From the cell containing the given text, extract its center point as (X, Y) coordinate. 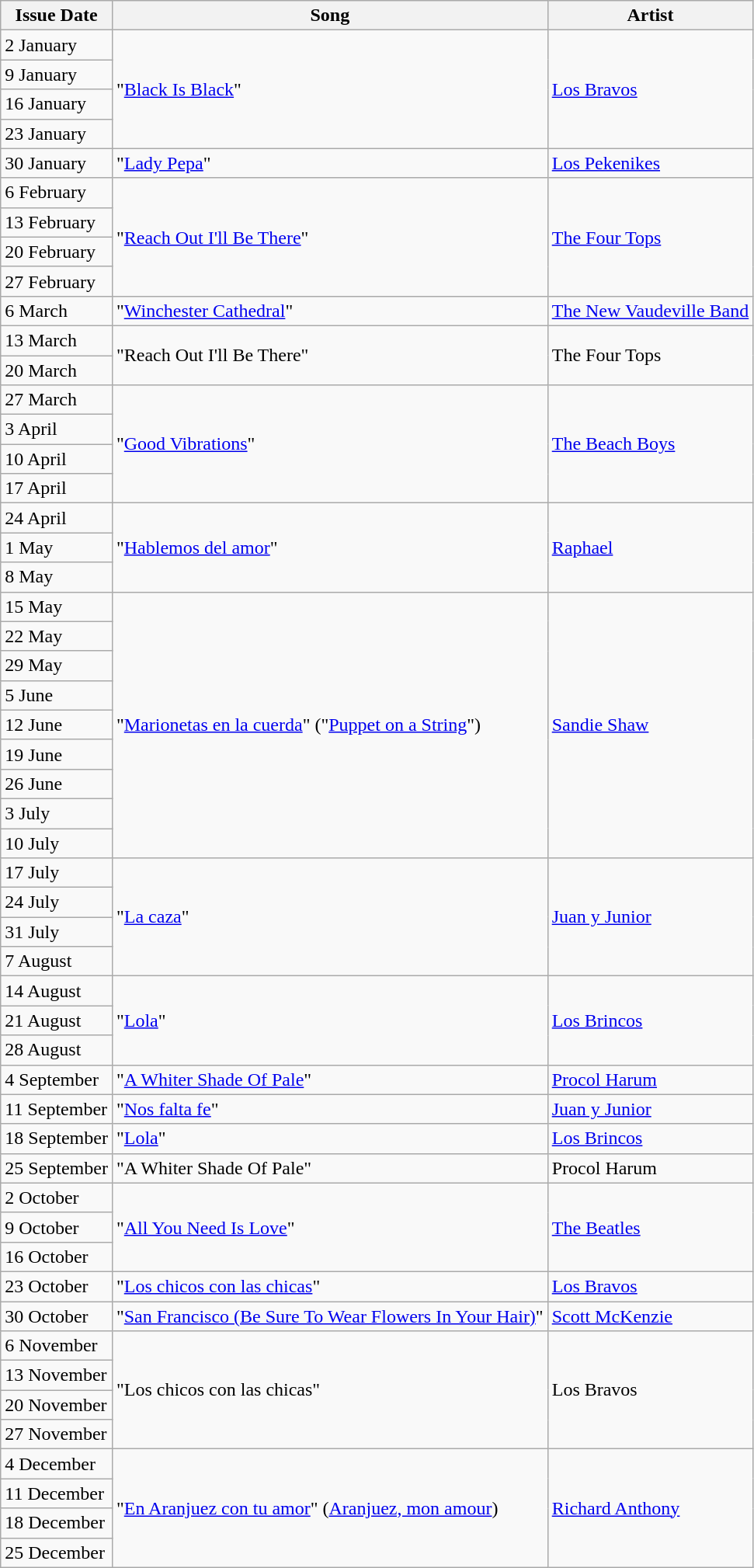
19 June (57, 754)
23 October (57, 1286)
"San Francisco (Be Sure To Wear Flowers In Your Hair)" (329, 1316)
Artist (651, 16)
4 December (57, 1464)
"Nos falta fe" (329, 1109)
26 June (57, 784)
24 July (57, 902)
22 May (57, 636)
8 May (57, 577)
3 July (57, 813)
13 March (57, 340)
The Beatles (651, 1227)
16 January (57, 104)
"Lady Pepa" (329, 163)
10 July (57, 843)
Richard Anthony (651, 1508)
Scott McKenzie (651, 1316)
"Black Is Black" (329, 89)
14 August (57, 991)
17 April (57, 488)
2 January (57, 45)
The Beach Boys (651, 444)
3 April (57, 429)
13 November (57, 1375)
11 December (57, 1493)
17 July (57, 873)
18 September (57, 1139)
Raphael (651, 548)
"Good Vibrations" (329, 444)
20 February (57, 252)
20 November (57, 1405)
23 January (57, 134)
9 October (57, 1227)
7 August (57, 961)
10 April (57, 459)
21 August (57, 1020)
28 August (57, 1050)
"La caza" (329, 917)
Los Pekenikes (651, 163)
16 October (57, 1257)
The New Vaudeville Band (651, 311)
"Marionetas en la cuerda" ("Puppet on a String") (329, 725)
"Hablemos del amor" (329, 548)
15 May (57, 607)
6 November (57, 1346)
Song (329, 16)
2 October (57, 1198)
24 April (57, 518)
20 March (57, 370)
12 June (57, 725)
"All You Need Is Love" (329, 1227)
9 January (57, 75)
Issue Date (57, 16)
6 February (57, 193)
5 June (57, 695)
11 September (57, 1109)
31 July (57, 932)
29 May (57, 666)
27 November (57, 1434)
25 September (57, 1168)
18 December (57, 1523)
1 May (57, 548)
27 February (57, 281)
Sandie Shaw (651, 725)
"Winchester Cathedral" (329, 311)
"En Aranjuez con tu amor" (Aranjuez, mon amour) (329, 1508)
30 October (57, 1316)
4 September (57, 1080)
13 February (57, 222)
25 December (57, 1552)
30 January (57, 163)
6 March (57, 311)
27 March (57, 400)
